From the cell containing the given text, extract its center point as [X, Y] coordinate. 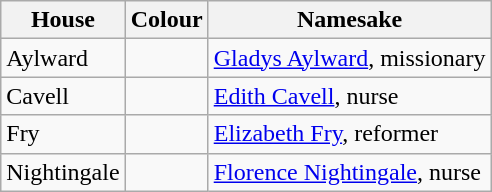
Namesake [350, 20]
Fry [63, 134]
Elizabeth Fry, reformer [350, 134]
Cavell [63, 96]
House [63, 20]
Gladys Aylward, missionary [350, 58]
Aylward [63, 58]
Edith Cavell, nurse [350, 96]
Colour [166, 20]
Florence Nightingale, nurse [350, 172]
Nightingale [63, 172]
